Pinpoint the cell where the given text exists, returning its [X, Y] midpoint coordinate. 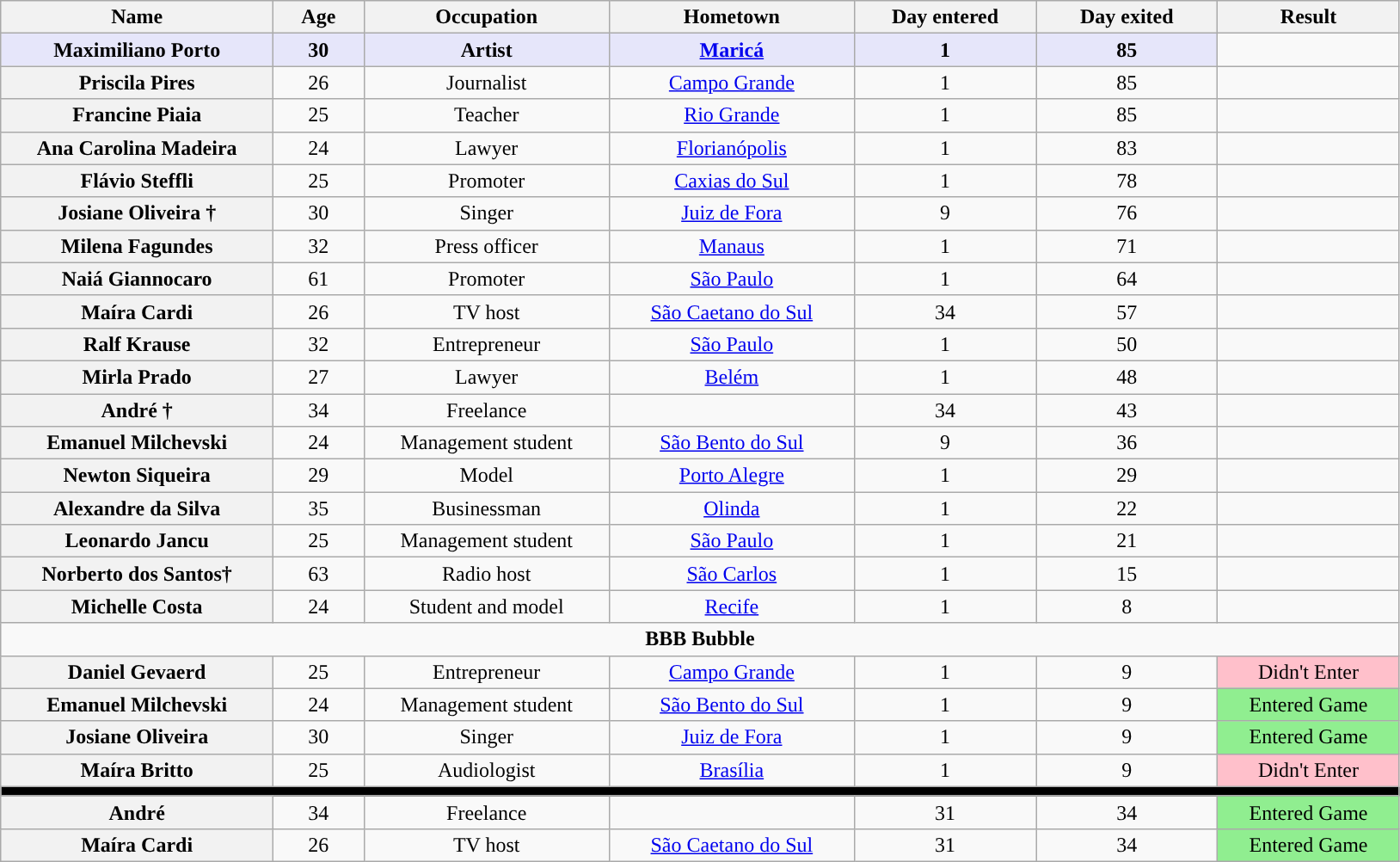
Artist [487, 50]
Olinda [731, 508]
Maíra Britto [138, 770]
Age [319, 17]
Mirla Prado [138, 377]
Michelle Costa [138, 606]
Newton Siqueira [138, 476]
22 [1127, 508]
Naiá Giannocaro [138, 279]
63 [319, 574]
Journalist [487, 83]
61 [319, 279]
35 [319, 508]
Result [1309, 17]
Florianópolis [731, 148]
Model [487, 476]
Norberto dos Santos† [138, 574]
Press officer [487, 246]
André [138, 812]
Belém [731, 377]
71 [1127, 246]
21 [1127, 541]
Porto Alegre [731, 476]
Brasília [731, 770]
São Carlos [731, 574]
78 [1127, 181]
BBB Bubble [700, 639]
Occupation [487, 17]
Name [138, 17]
Radio host [487, 574]
Businessman [487, 508]
83 [1127, 148]
Recife [731, 606]
Francine Piaia [138, 115]
Student and model [487, 606]
Leonardo Jancu [138, 541]
Maximiliano Porto [138, 50]
Ralf Krause [138, 344]
50 [1127, 344]
Josiane Oliveira † [138, 213]
36 [1127, 443]
Daniel Gevaerd [138, 672]
Ana Carolina Madeira [138, 148]
Maricá [731, 50]
64 [1127, 279]
Rio Grande [731, 115]
Hometown [731, 17]
27 [319, 377]
Caxias do Sul [731, 181]
Milena Fagundes [138, 246]
Alexandre da Silva [138, 508]
76 [1127, 213]
Day exited [1127, 17]
Day entered [944, 17]
André † [138, 410]
Josiane Oliveira [138, 737]
Priscila Pires [138, 83]
48 [1127, 377]
Audiologist [487, 770]
43 [1127, 410]
8 [1127, 606]
Manaus [731, 246]
15 [1127, 574]
57 [1127, 311]
Teacher [487, 115]
Flávio Steffli [138, 181]
